From the cell containing the given text, extract its center point as (X, Y) coordinate. 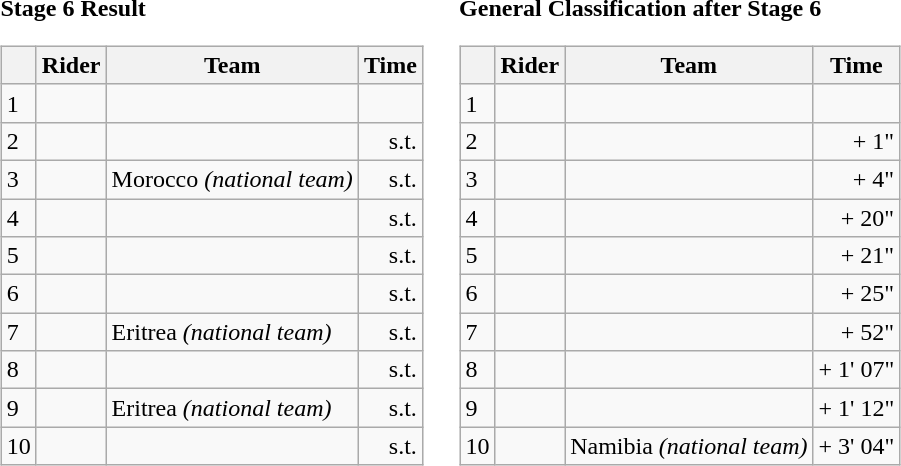
+ 1" (856, 141)
Morocco (national team) (232, 179)
+ 20" (856, 217)
+ 21" (856, 256)
+ 25" (856, 294)
Namibia (national team) (689, 446)
+ 52" (856, 332)
+ 1' 12" (856, 408)
+ 4" (856, 179)
+ 3' 04" (856, 446)
+ 1' 07" (856, 370)
